Pinpoint the cell where the given text exists, returning its (x, y) midpoint coordinate. 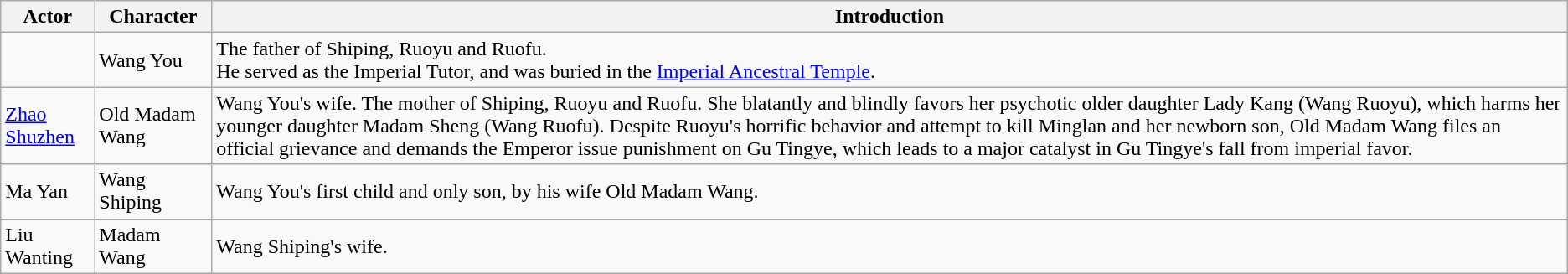
Liu Wanting (48, 246)
Character (153, 17)
Introduction (890, 17)
Wang Shiping's wife. (890, 246)
The father of Shiping, Ruoyu and Ruofu. He served as the Imperial Tutor, and was buried in the Imperial Ancestral Temple. (890, 60)
Ma Yan (48, 191)
Wang You's first child and only son, by his wife Old Madam Wang. (890, 191)
Actor (48, 17)
Zhao Shuzhen (48, 126)
Madam Wang (153, 246)
Wang Shiping (153, 191)
Old Madam Wang (153, 126)
Wang You (153, 60)
